Return (X, Y) of the center of cell containing provided text 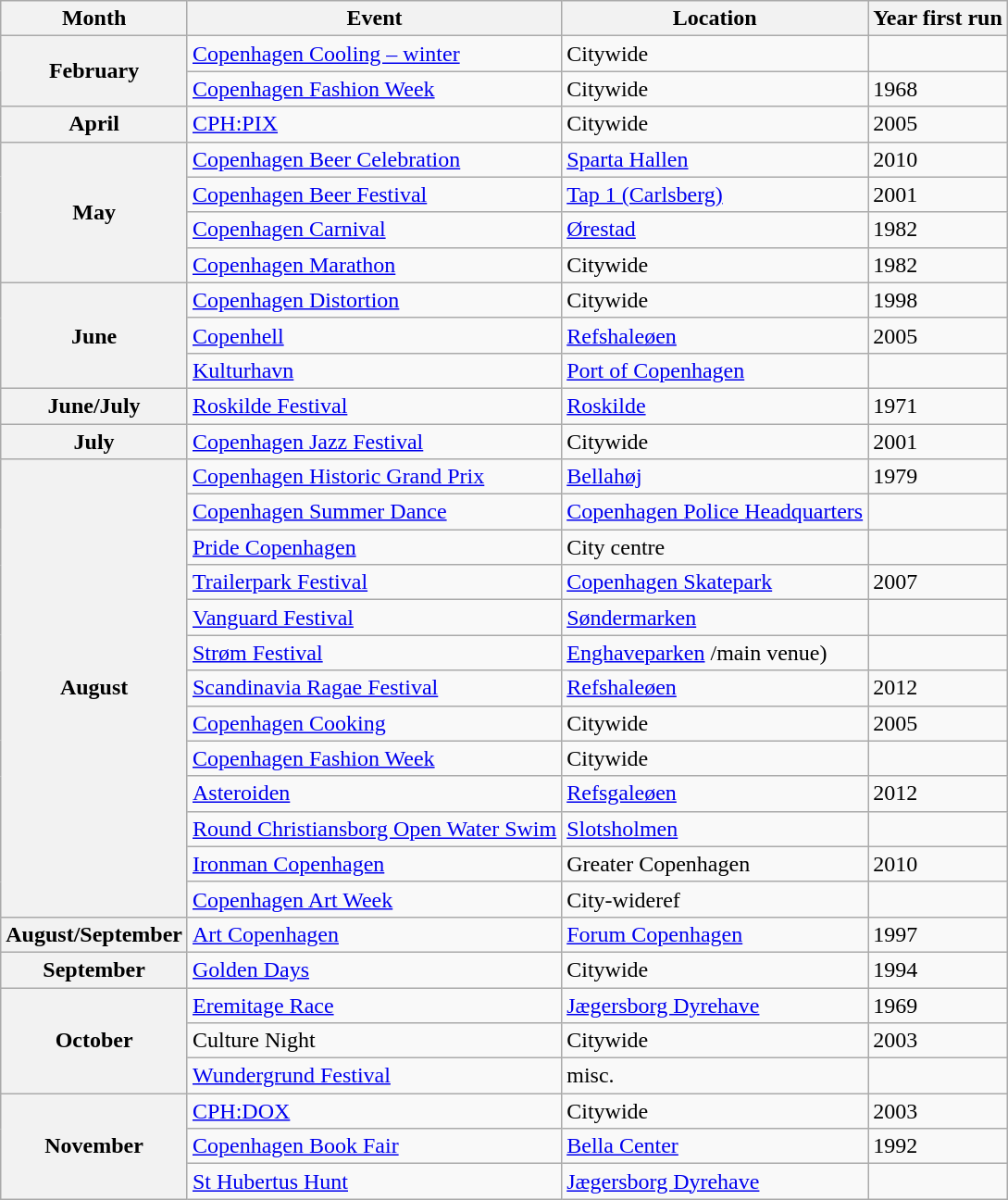
Copenhagen Beer Festival (374, 194)
Copenhagen Skatepark (715, 582)
Copenhell (374, 335)
1971 (939, 406)
April (94, 124)
1992 (939, 1146)
June/July (94, 406)
misc. (715, 1076)
2007 (939, 582)
Slotsholmen (715, 829)
Copenhagen Historic Grand Prix (374, 477)
May (94, 212)
Copenhagen Cooling – winter (374, 54)
Copenhagen Summer Dance (374, 512)
Bellahøj (715, 477)
St Hubertus Hunt (374, 1181)
Copenhagen Distortion (374, 300)
July (94, 442)
Forum Copenhagen (715, 934)
1997 (939, 934)
February (94, 71)
Roskilde (715, 406)
Copenhagen Carnival (374, 230)
Trailerpark Festival (374, 582)
1969 (939, 1005)
1968 (939, 89)
Port of Copenhagen (715, 370)
October (94, 1040)
November (94, 1146)
Strøm Festival (374, 653)
September (94, 969)
Bella Center (715, 1146)
Tap 1 (Carlsberg) (715, 194)
Year first run (939, 19)
Location (715, 19)
Event (374, 19)
1979 (939, 477)
Culture Night (374, 1041)
Ironman Copenhagen (374, 864)
Copenhagen Jazz Festival (374, 442)
Sparta Hallen (715, 159)
Ørestad (715, 230)
August (94, 689)
City centre (715, 547)
Pride Copenhagen (374, 547)
1998 (939, 300)
City-wideref (715, 899)
Eremitage Race (374, 1005)
Roskilde Festival (374, 406)
Scandinavia Ragae Festival (374, 688)
Greater Copenhagen (715, 864)
August/September (94, 934)
1994 (939, 969)
Copenhagen Beer Celebration (374, 159)
Copenhagen Cooking (374, 723)
Asteroiden (374, 794)
Round Christiansborg Open Water Swim (374, 829)
Copenhagen Marathon (374, 265)
Refsgaleøen (715, 794)
Wundergrund Festival (374, 1076)
Kulturhavn (374, 370)
CPH:DOX (374, 1111)
Golden Days (374, 969)
Month (94, 19)
Copenhagen Art Week (374, 899)
Vanguard Festival (374, 618)
Enghaveparken /main venue) (715, 653)
June (94, 335)
Søndermarken (715, 618)
Copenhagen Police Headquarters (715, 512)
CPH:PIX (374, 124)
Copenhagen Book Fair (374, 1146)
Art Copenhagen (374, 934)
